Capture the cell that displays the provided text and extract its (x, y) central coordinate. 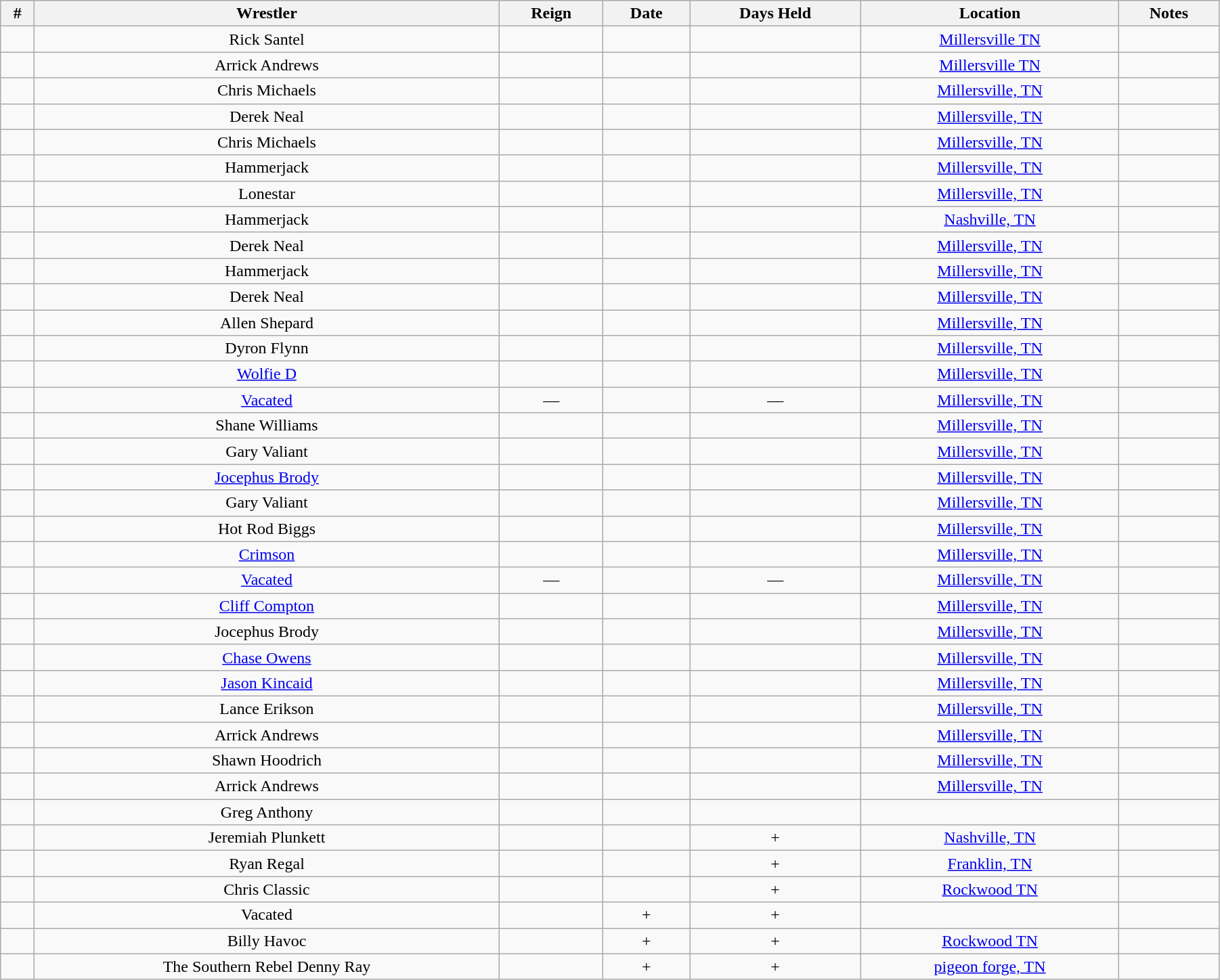
The Southern Rebel Denny Ray (267, 966)
Reign (551, 14)
Cliff Compton (267, 606)
Notes (1169, 14)
Chris Classic (267, 889)
Rick Santel (267, 39)
Jason Kincaid (267, 683)
Franklin, TN (990, 864)
Ryan Regal (267, 864)
Lance Erikson (267, 709)
Wolfie D (267, 374)
Jeremiah Plunkett (267, 838)
Greg Anthony (267, 812)
Dyron Flynn (267, 349)
Shawn Hoodrich (267, 761)
Wrestler (267, 14)
Allen Shepard (267, 323)
Days Held (776, 14)
Chase Owens (267, 657)
Crimson (267, 554)
Date (647, 14)
Hot Rod Biggs (267, 529)
# (18, 14)
Location (990, 14)
pigeon forge, TN (990, 966)
Lonestar (267, 194)
Billy Havoc (267, 941)
Shane Williams (267, 426)
